Capture the cell that displays the provided text and extract its (X, Y) central coordinate. 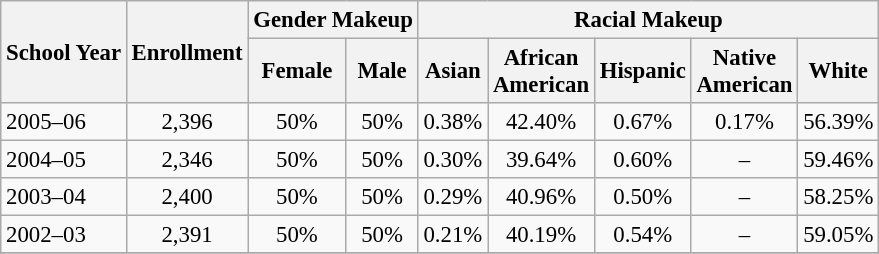
2,346 (187, 160)
2002–03 (64, 235)
40.19% (542, 235)
42.40% (542, 122)
58.25% (838, 197)
Female (297, 72)
African American (542, 72)
2003–04 (64, 197)
2005–06 (64, 122)
56.39% (838, 122)
2004–05 (64, 160)
2,396 (187, 122)
40.96% (542, 197)
0.60% (642, 160)
0.50% (642, 197)
Native American (744, 72)
2,400 (187, 197)
0.38% (452, 122)
0.17% (744, 122)
0.67% (642, 122)
Male (382, 72)
39.64% (542, 160)
0.21% (452, 235)
White (838, 72)
59.46% (838, 160)
Enrollment (187, 52)
School Year (64, 52)
Asian (452, 72)
Gender Makeup (333, 20)
Racial Makeup (648, 20)
2,391 (187, 235)
0.54% (642, 235)
0.30% (452, 160)
0.29% (452, 197)
59.05% (838, 235)
Hispanic (642, 72)
